Capture the cell that displays the provided text and extract its (X, Y) central coordinate. 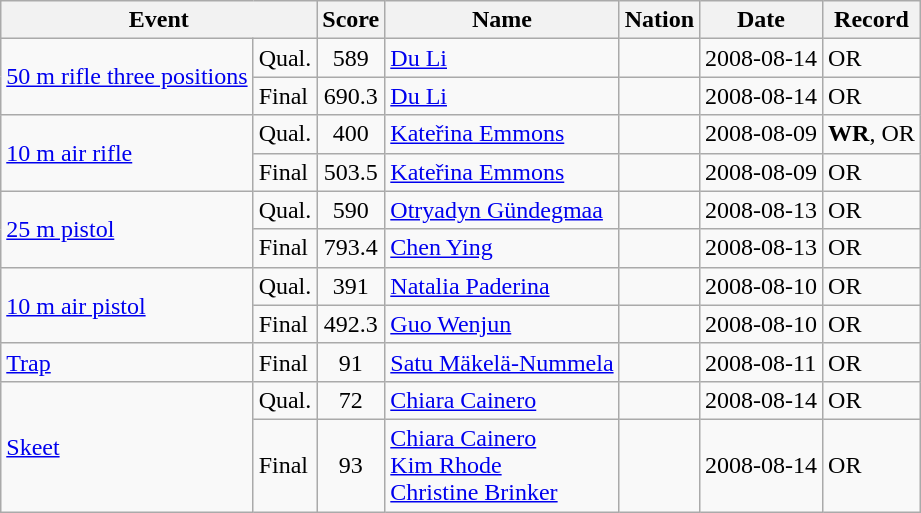
400 (351, 134)
Nation (659, 20)
Date (762, 20)
Name (502, 20)
91 (351, 362)
793.4 (351, 248)
25 m pistol (127, 229)
391 (351, 286)
589 (351, 58)
93 (351, 465)
Otryadyn Gündegmaa (502, 210)
WR, OR (872, 134)
2008-08-11 (762, 362)
503.5 (351, 172)
Chen Ying (502, 248)
10 m air rifle (127, 153)
Guo Wenjun (502, 324)
690.3 (351, 96)
Record (872, 20)
10 m air pistol (127, 305)
Event (159, 20)
Score (351, 20)
72 (351, 400)
Trap (127, 362)
Satu Mäkelä-Nummela (502, 362)
Chiara Cainero (502, 400)
492.3 (351, 324)
Natalia Paderina (502, 286)
50 m rifle three positions (127, 77)
590 (351, 210)
Skeet (127, 446)
Chiara CaineroKim RhodeChristine Brinker (502, 465)
